Capture the cell that displays the provided text and extract its (x, y) central coordinate. 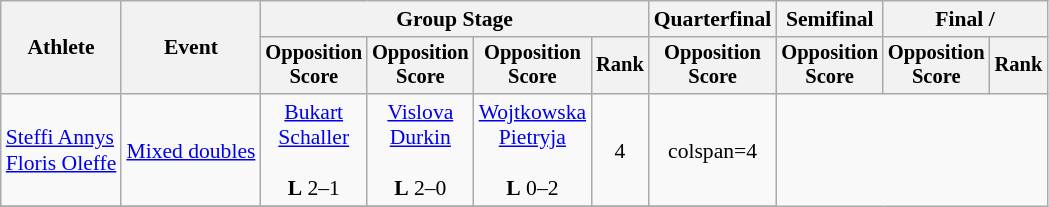
Steffi Annys Floris Oleffe (62, 150)
colspan=4 (713, 150)
Mixed doubles (190, 150)
Group Stage (454, 19)
Athlete (62, 48)
Final / (965, 19)
Vislova Durkin L 2–0 (420, 150)
Semifinal (830, 19)
Quarterfinal (713, 19)
Bukart Schaller L 2–1 (314, 150)
4 (620, 150)
Wojtkowska Pietryja L 0–2 (533, 150)
Event (190, 48)
